Search for the cell housing the specified text and yield its (X, Y) center coordinate. 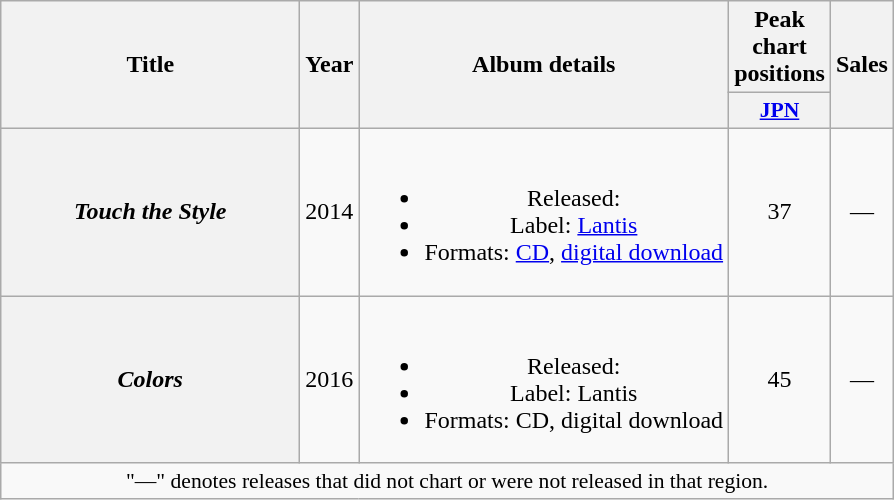
Colors (150, 380)
Year (330, 65)
37 (780, 212)
Peak chart positions (780, 47)
Album details (544, 65)
Title (150, 65)
"—" denotes releases that did not chart or were not released in that region. (448, 481)
45 (780, 380)
2014 (330, 212)
2016 (330, 380)
Sales (862, 65)
JPN (780, 111)
Touch the Style (150, 212)
